For the text-containing cell, return its midpoint in [X, Y] coordinate format. 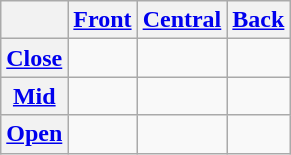
Open [34, 134]
Central [182, 20]
Back [258, 20]
Front [102, 20]
Close [34, 58]
Mid [34, 96]
